Determine the (X, Y) coordinate at the center of the cell enclosing the given text.  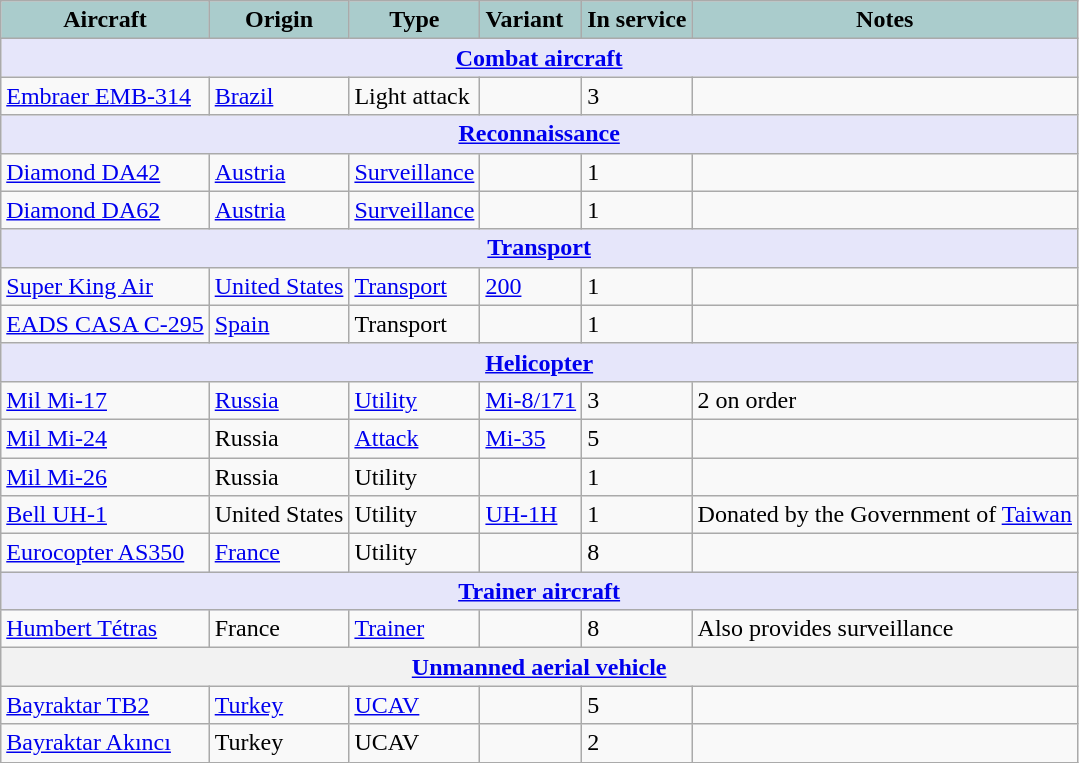
Unmanned aerial vehicle (540, 667)
Type (414, 20)
Aircraft (105, 20)
Bayraktar TB2 (105, 705)
200 (531, 286)
Combat aircraft (540, 58)
Spain (279, 324)
Origin (279, 20)
Also provides surveillance (885, 629)
Mil Mi-17 (105, 400)
2 on order (885, 400)
2 (637, 743)
Diamond DA42 (105, 172)
Attack (414, 438)
Bell UH-1 (105, 515)
UH-1H (531, 515)
In service (637, 20)
Light attack (414, 96)
Bayraktar Akıncı (105, 743)
Mi-8/171 (531, 400)
Super King Air (105, 286)
Mil Mi-26 (105, 477)
Brazil (279, 96)
Humbert Tétras (105, 629)
Donated by the Government of Taiwan (885, 515)
Reconnaissance (540, 134)
Mi-35 (531, 438)
Notes (885, 20)
Variant (531, 20)
Helicopter (540, 362)
Diamond DA62 (105, 210)
Trainer (414, 629)
EADS CASA C-295 (105, 324)
Embraer EMB-314 (105, 96)
Trainer aircraft (540, 591)
Mil Mi-24 (105, 438)
Eurocopter AS350 (105, 553)
